For the text-containing cell, return its midpoint in (x, y) coordinate format. 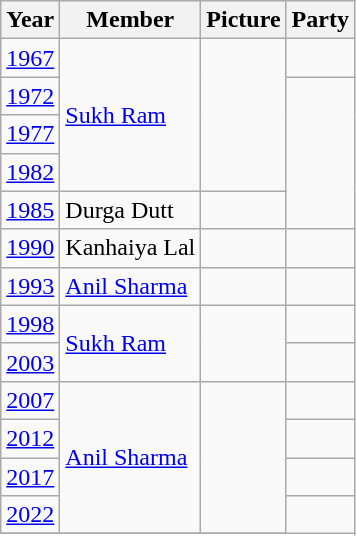
2012 (30, 438)
Year (30, 20)
Picture (244, 20)
1977 (30, 134)
1998 (30, 324)
1990 (30, 248)
1967 (30, 58)
1985 (30, 210)
1982 (30, 172)
2017 (30, 477)
Party (320, 20)
1993 (30, 286)
2022 (30, 515)
Kanhaiya Lal (130, 248)
Member (130, 20)
1972 (30, 96)
2003 (30, 362)
2007 (30, 400)
Durga Dutt (130, 210)
